Identify which cell holds the provided text, then report its (X, Y) central coordinate. 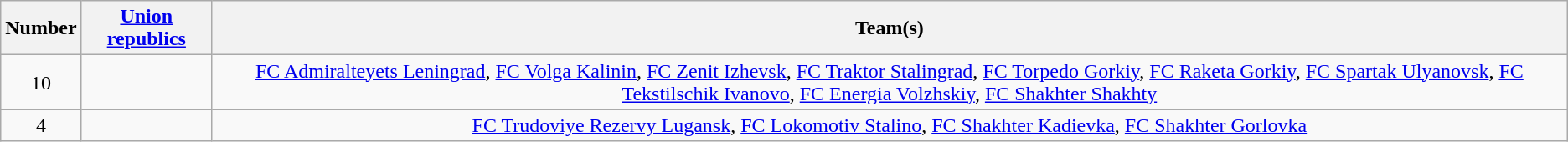
Number (41, 28)
FC Trudoviye Rezervy Lugansk, FC Lokomotiv Stalino, FC Shakhter Kadievka, FC Shakhter Gorlovka (890, 125)
Team(s) (890, 28)
10 (41, 82)
Union republics (146, 28)
4 (41, 125)
